Return the [x, y] coordinate for the center point of the cell that contains the specified text.  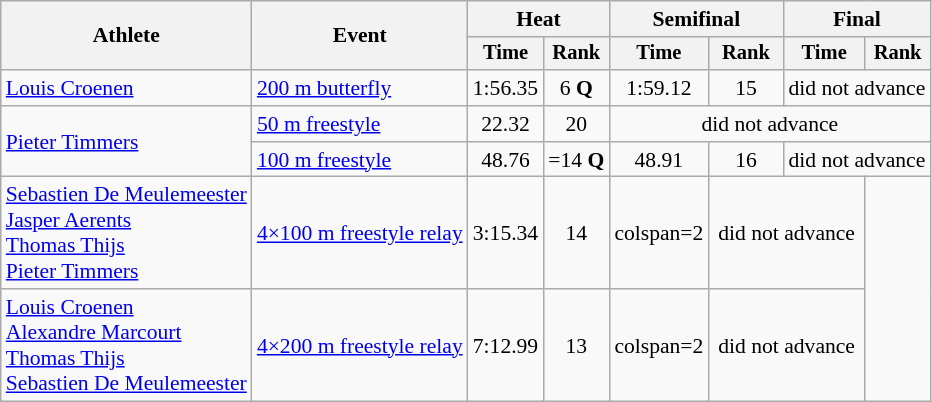
15 [746, 88]
Louis Croenen [126, 88]
1:56.35 [506, 88]
=14 Q [576, 160]
4×100 m freestyle relay [360, 233]
48.91 [658, 160]
Athlete [126, 36]
Sebastien De MeulemeesterJasper AerentsThomas ThijsPieter Timmers [126, 233]
4×200 m freestyle relay [360, 345]
Louis CroenenAlexandre MarcourtThomas ThijsSebastien De Meulemeester [126, 345]
200 m butterfly [360, 88]
16 [746, 160]
14 [576, 233]
100 m freestyle [360, 160]
48.76 [506, 160]
50 m freestyle [360, 124]
3:15.34 [506, 233]
1:59.12 [658, 88]
Pieter Timmers [126, 142]
Event [360, 36]
22.32 [506, 124]
6 Q [576, 88]
Final [856, 19]
7:12.99 [506, 345]
20 [576, 124]
Semifinal [696, 19]
Heat [539, 19]
13 [576, 345]
